Search for the cell housing the specified text and yield its (x, y) center coordinate. 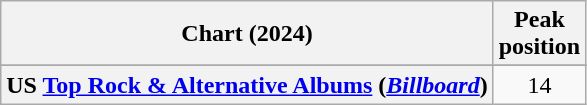
14 (539, 85)
Peakposition (539, 34)
US Top Rock & Alternative Albums (Billboard) (247, 85)
Chart (2024) (247, 34)
